From the cell containing the given text, extract its center point as (X, Y) coordinate. 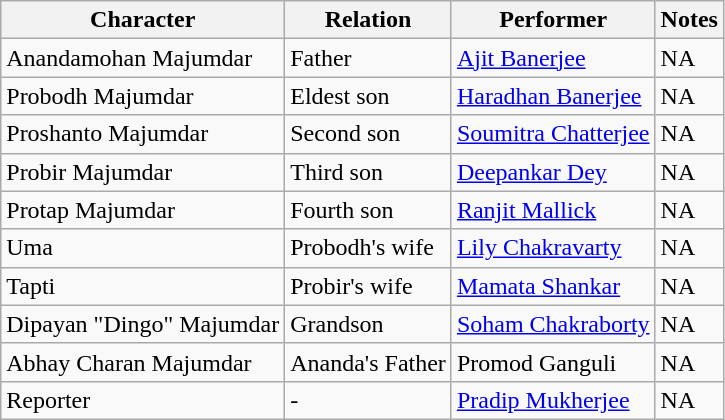
Deepankar Dey (553, 172)
Soham Chakraborty (553, 324)
Notes (689, 20)
Probodh's wife (368, 248)
Lily Chakravarty (553, 248)
Fourth son (368, 210)
Probir's wife (368, 286)
Grandson (368, 324)
Father (368, 58)
Pradip Mukherjee (553, 400)
Probir Majumdar (143, 172)
Relation (368, 20)
Soumitra Chatterjee (553, 134)
Third son (368, 172)
Eldest son (368, 96)
Promod Ganguli (553, 362)
Performer (553, 20)
- (368, 400)
Second son (368, 134)
Abhay Charan Majumdar (143, 362)
Uma (143, 248)
Protap Majumdar (143, 210)
Mamata Shankar (553, 286)
Ananda's Father (368, 362)
Anandamohan Majumdar (143, 58)
Character (143, 20)
Proshanto Majumdar (143, 134)
Ranjit Mallick (553, 210)
Ajit Banerjee (553, 58)
Probodh Majumdar (143, 96)
Tapti (143, 286)
Haradhan Banerjee (553, 96)
Reporter (143, 400)
Dipayan "Dingo" Majumdar (143, 324)
